Determine the (X, Y) coordinate at the center of the cell enclosing the given text.  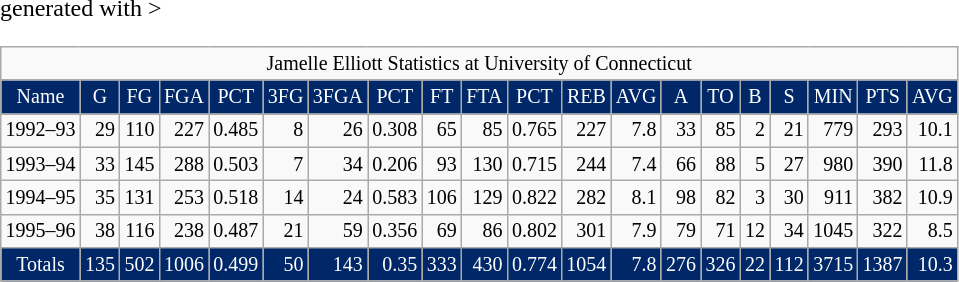
FGA (184, 96)
Name (40, 96)
24 (338, 198)
S (790, 96)
1994–95 (40, 198)
0.774 (534, 264)
0.35 (395, 264)
Totals (40, 264)
10.1 (932, 130)
7.9 (636, 230)
382 (882, 198)
3715 (832, 264)
911 (832, 198)
0.487 (236, 230)
110 (140, 130)
1054 (586, 264)
1995–96 (40, 230)
244 (586, 164)
143 (338, 264)
59 (338, 230)
FG (140, 96)
131 (140, 198)
130 (485, 164)
502 (140, 264)
30 (790, 198)
10.9 (932, 198)
0.715 (534, 164)
7 (286, 164)
129 (485, 198)
26 (338, 130)
5 (754, 164)
8.1 (636, 198)
430 (485, 264)
50 (286, 264)
B (754, 96)
3FGA (338, 96)
135 (100, 264)
FTA (485, 96)
65 (442, 130)
0.206 (395, 164)
1387 (882, 264)
0.356 (395, 230)
79 (680, 230)
0.583 (395, 198)
82 (720, 198)
14 (286, 198)
0.308 (395, 130)
8.5 (932, 230)
1992–93 (40, 130)
116 (140, 230)
71 (720, 230)
98 (680, 198)
0.802 (534, 230)
29 (100, 130)
22 (754, 264)
35 (100, 198)
0.485 (236, 130)
333 (442, 264)
282 (586, 198)
2 (754, 130)
0.822 (534, 198)
112 (790, 264)
322 (882, 230)
253 (184, 198)
TO (720, 96)
Jamelle Elliott Statistics at University of Connecticut (480, 64)
88 (720, 164)
390 (882, 164)
A (680, 96)
0.499 (236, 264)
27 (790, 164)
93 (442, 164)
G (100, 96)
PTS (882, 96)
7.4 (636, 164)
86 (485, 230)
238 (184, 230)
10.3 (932, 264)
0.765 (534, 130)
980 (832, 164)
66 (680, 164)
3FG (286, 96)
FT (442, 96)
276 (680, 264)
0.503 (236, 164)
38 (100, 230)
145 (140, 164)
301 (586, 230)
326 (720, 264)
293 (882, 130)
11.8 (932, 164)
REB (586, 96)
12 (754, 230)
106 (442, 198)
MIN (832, 96)
3 (754, 198)
1993–94 (40, 164)
69 (442, 230)
1006 (184, 264)
1045 (832, 230)
288 (184, 164)
8 (286, 130)
0.518 (236, 198)
779 (832, 130)
